Output the (X, Y) coordinate of the center of the cell containing the given text.  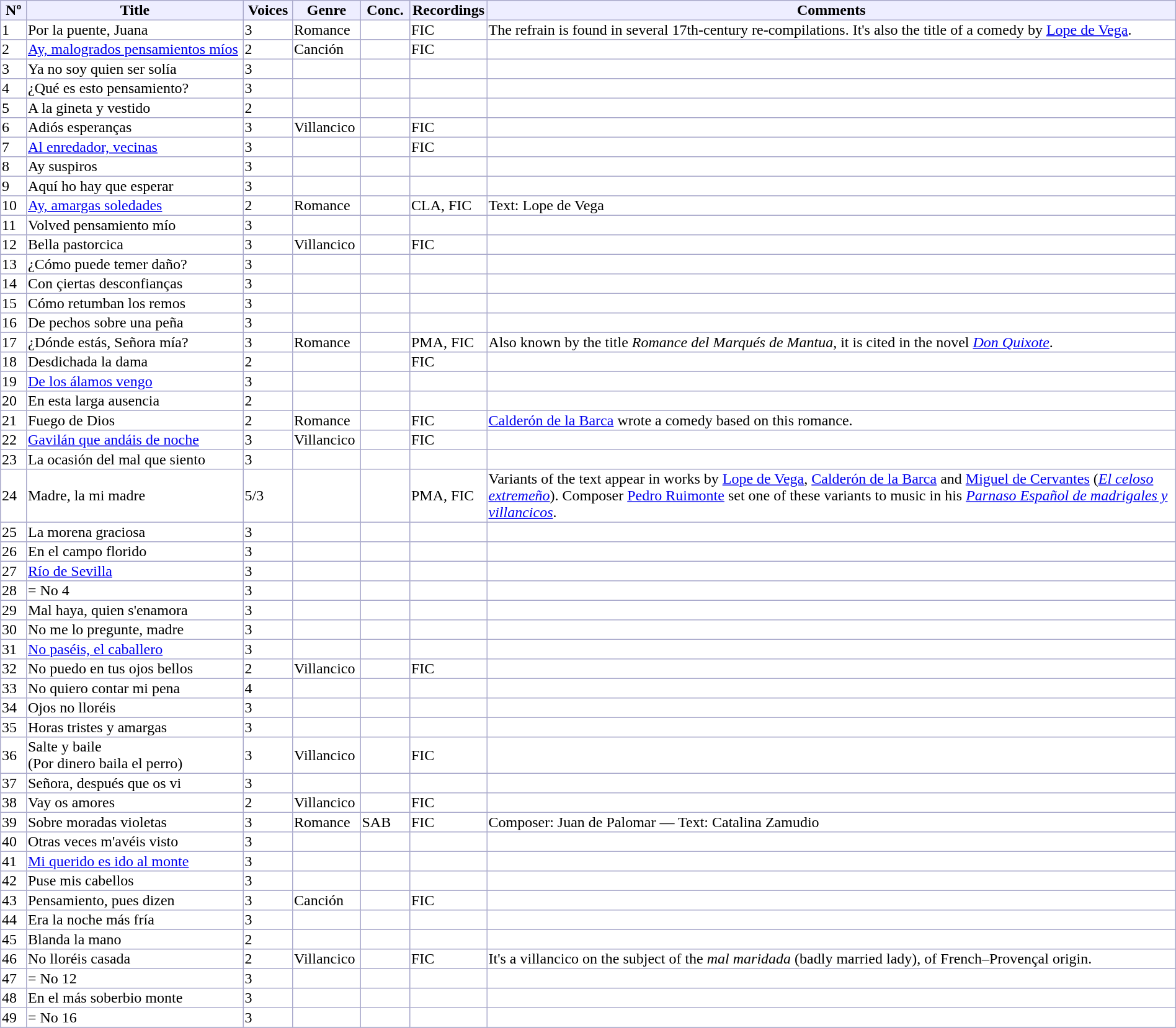
Blanda la mano (135, 939)
5/3 (268, 496)
Ojos no lloréis (135, 708)
27 (14, 571)
Fuego de Dios (135, 420)
CLA, FIC (448, 206)
Aquí ho hay que esperar (135, 186)
33 (14, 688)
Ya no soy quien ser solía (135, 69)
Puse mis cabellos (135, 881)
Text: Lope de Vega (831, 206)
No puedo en tus ojos bellos (135, 669)
12 (14, 245)
47 (14, 978)
Desdichada la dama (135, 362)
10 (14, 206)
Ay, malogrados pensamientos míos (135, 50)
En el más soberbio monte (135, 998)
SAB (385, 822)
44 (14, 920)
Mal haya, quien s'enamora (135, 610)
16 (14, 323)
Otras veces m'avéis visto (135, 842)
Composer: Juan de Palomar — Text: Catalina Zamudio (831, 822)
No paséis, el caballero (135, 649)
1 (14, 30)
Al enredador, vecinas (135, 147)
Nº (14, 11)
Conc. (385, 11)
Ay suspiros (135, 167)
21 (14, 420)
Madre, la mi madre (135, 496)
= No 16 (135, 1017)
Title (135, 11)
Voices (268, 11)
Ay, amargas soledades (135, 206)
38 (14, 803)
30 (14, 630)
Volved pensamiento mío (135, 225)
The refrain is found in several 17th-century re-compilations. It's also the title of a comedy by Lope de Vega. (831, 30)
46 (14, 959)
¿Qué es esto pensamiento? (135, 89)
45 (14, 939)
Also known by the title Romance del Marqués de Mantua, it is cited in the novel Don Quixote. (831, 342)
No me lo pregunte, madre (135, 630)
= No 4 (135, 591)
23 (14, 459)
49 (14, 1017)
Adiós esperanças (135, 128)
41 (14, 861)
42 (14, 881)
5 (14, 108)
Pensamiento, pues dizen (135, 900)
15 (14, 303)
37 (14, 783)
De los álamos vengo (135, 381)
22 (14, 440)
Con çiertas desconfianças (135, 284)
¿Dónde estás, Señora mía? (135, 342)
La ocasión del mal que siento (135, 459)
31 (14, 649)
Cómo retumban los remos (135, 303)
Señora, después que os vi (135, 783)
De pechos sobre una peña (135, 323)
Sobre moradas violetas (135, 822)
8 (14, 167)
32 (14, 669)
6 (14, 128)
40 (14, 842)
25 (14, 532)
No lloréis casada (135, 959)
13 (14, 264)
Por la puente, Juana (135, 30)
Era la noche más fría (135, 920)
7 (14, 147)
A la gineta y vestido (135, 108)
It's a villancico on the subject of the mal maridada (badly married lady), of French–Provençal origin. (831, 959)
Genre (327, 11)
48 (14, 998)
= No 12 (135, 978)
43 (14, 900)
29 (14, 610)
Horas tristes y amargas (135, 727)
En esta larga ausencia (135, 401)
34 (14, 708)
Mi querido es ido al monte (135, 861)
28 (14, 591)
9 (14, 186)
14 (14, 284)
36 (14, 755)
Comments (831, 11)
24 (14, 496)
Calderón de la Barca wrote a comedy based on this romance. (831, 420)
Vay os amores (135, 803)
19 (14, 381)
26 (14, 552)
20 (14, 401)
En el campo florido (135, 552)
Gavilán que andáis de noche (135, 440)
Río de Sevilla (135, 571)
18 (14, 362)
Bella pastorcica (135, 245)
Recordings (448, 11)
No quiero contar mi pena (135, 688)
¿Cómo puede temer daño? (135, 264)
35 (14, 727)
39 (14, 822)
17 (14, 342)
11 (14, 225)
La morena graciosa (135, 532)
Salte y baile (Por dinero baila el perro) (135, 755)
